Provide the (X, Y) coordinate of the cell's center where the given text is located.  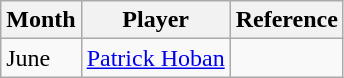
Reference (286, 20)
Player (156, 20)
Month (41, 20)
June (41, 58)
Patrick Hoban (156, 58)
